Scan for the cell matching the given text and deliver its [x, y] coordinate at center. 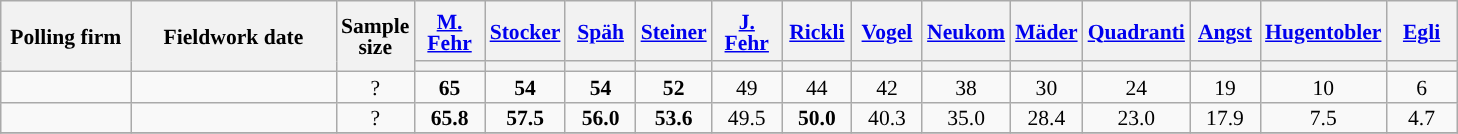
Vogel [887, 31]
56.0 [600, 118]
65 [449, 86]
Hugentobler [1323, 31]
23.0 [1136, 118]
30 [1046, 86]
35.0 [966, 118]
24 [1136, 86]
57.5 [526, 118]
Neukom [966, 31]
38 [966, 86]
Mäder [1046, 31]
42 [887, 86]
Angst [1225, 31]
17.9 [1225, 118]
40.3 [887, 118]
28.4 [1046, 118]
65.8 [449, 118]
Rickli [817, 31]
Stocker [526, 31]
50.0 [817, 118]
49 [747, 86]
J. Fehr [747, 31]
Polling firm [66, 36]
Späh [600, 31]
M. Fehr [449, 31]
49.5 [747, 118]
Quadranti [1136, 31]
7.5 [1323, 118]
52 [674, 86]
44 [817, 86]
4.7 [1421, 118]
Egli [1421, 31]
Fieldwork date [234, 36]
19 [1225, 86]
6 [1421, 86]
Samplesize [375, 36]
Steiner [674, 31]
53.6 [674, 118]
10 [1323, 86]
